Extract the (x, y) coordinate from the center of the cell holding the provided text.  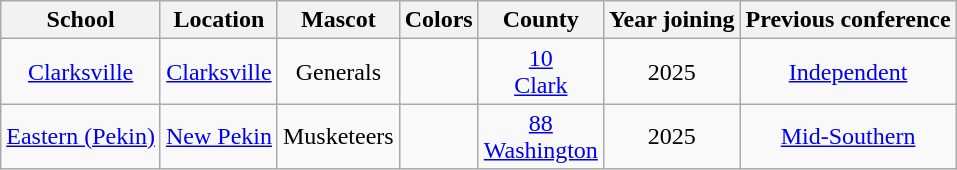
School (81, 20)
Mascot (338, 20)
88 Washington (540, 136)
10 Clark (540, 72)
Colors (438, 20)
Mid-Southern (848, 136)
Musketeers (338, 136)
Eastern (Pekin) (81, 136)
New Pekin (218, 136)
Generals (338, 72)
Location (218, 20)
Year joining (672, 20)
Independent (848, 72)
County (540, 20)
Previous conference (848, 20)
